Detect which cell encompasses the target text, then output its (x, y) center coordinate. 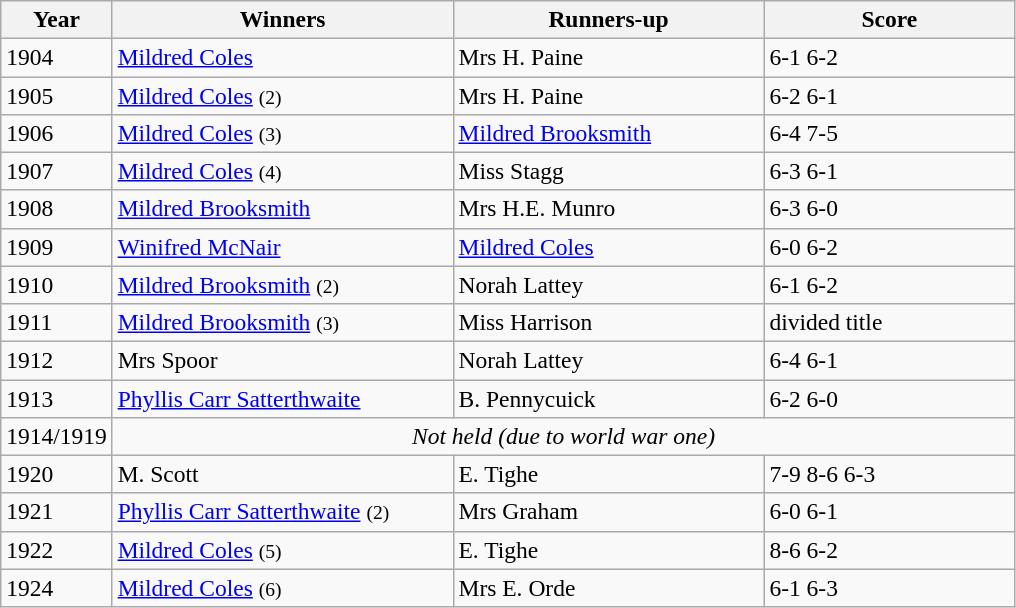
Phyllis Carr Satterthwaite (282, 398)
Mildred Coles (6) (282, 588)
6-2 6-0 (890, 398)
6-0 6-1 (890, 512)
6-1 6-3 (890, 588)
Mildred Brooksmith (2) (282, 285)
Mrs E. Orde (608, 588)
Mrs Spoor (282, 360)
6-0 6-2 (890, 247)
6-4 6-1 (890, 360)
1910 (56, 285)
Runners-up (608, 19)
Miss Harrison (608, 322)
1914/1919 (56, 436)
1909 (56, 247)
Winners (282, 19)
6-3 6-1 (890, 171)
1921 (56, 512)
7-9 8-6 6-3 (890, 474)
1913 (56, 398)
1906 (56, 133)
Mildred Brooksmith (3) (282, 322)
M. Scott (282, 474)
Score (890, 19)
Winifred McNair (282, 247)
6-4 7-5 (890, 133)
1908 (56, 209)
6-3 6-0 (890, 209)
Mrs Graham (608, 512)
1924 (56, 588)
Not held (due to world war one) (564, 436)
1905 (56, 95)
Mildred Coles (2) (282, 95)
1904 (56, 57)
1907 (56, 171)
Mildred Coles (5) (282, 550)
6-2 6-1 (890, 95)
1922 (56, 550)
Mildred Coles (3) (282, 133)
Year (56, 19)
8-6 6-2 (890, 550)
Mildred Coles (4) (282, 171)
1911 (56, 322)
1912 (56, 360)
Phyllis Carr Satterthwaite (2) (282, 512)
Miss Stagg (608, 171)
B. Pennycuick (608, 398)
Mrs H.E. Munro (608, 209)
1920 (56, 474)
divided title (890, 322)
